For the text-containing cell, return its midpoint in [x, y] coordinate format. 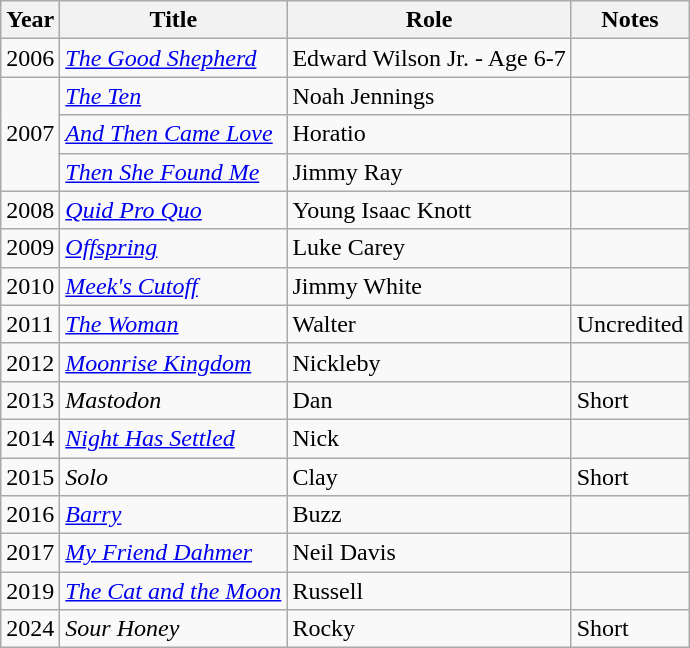
Buzz [429, 515]
The Good Shepherd [174, 58]
Title [174, 20]
Barry [174, 515]
Jimmy White [429, 286]
Notes [630, 20]
Uncredited [630, 324]
Clay [429, 477]
My Friend Dahmer [174, 553]
2012 [30, 362]
Young Isaac Knott [429, 210]
Dan [429, 400]
The Ten [174, 96]
Night Has Settled [174, 438]
2024 [30, 629]
2010 [30, 286]
2006 [30, 58]
Neil Davis [429, 553]
Offspring [174, 248]
Year [30, 20]
Moonrise Kingdom [174, 362]
Rocky [429, 629]
2013 [30, 400]
2009 [30, 248]
2008 [30, 210]
Jimmy Ray [429, 172]
Edward Wilson Jr. - Age 6-7 [429, 58]
Walter [429, 324]
2007 [30, 134]
Russell [429, 591]
Nick [429, 438]
Quid Pro Quo [174, 210]
Meek's Cutoff [174, 286]
Horatio [429, 134]
Nickleby [429, 362]
And Then Came Love [174, 134]
2016 [30, 515]
Then She Found Me [174, 172]
Solo [174, 477]
Noah Jennings [429, 96]
Mastodon [174, 400]
2014 [30, 438]
2015 [30, 477]
Role [429, 20]
2019 [30, 591]
2017 [30, 553]
The Cat and the Moon [174, 591]
Luke Carey [429, 248]
2011 [30, 324]
Sour Honey [174, 629]
The Woman [174, 324]
